Return the [x, y] coordinate for the center point of the cell that contains the specified text.  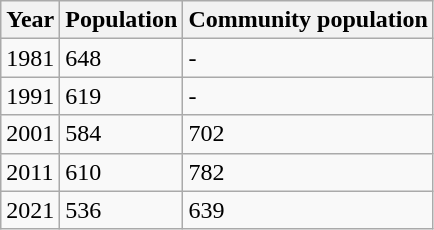
619 [122, 96]
2011 [30, 172]
2001 [30, 134]
1981 [30, 58]
2021 [30, 210]
584 [122, 134]
536 [122, 210]
639 [308, 210]
Population [122, 20]
782 [308, 172]
702 [308, 134]
610 [122, 172]
Community population [308, 20]
Year [30, 20]
1991 [30, 96]
648 [122, 58]
